Find where the given text appears and provide that cell's center as [x, y] coordinate. 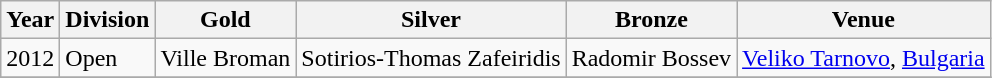
Open [108, 58]
Veliko Tarnovo, Bulgaria [864, 58]
Division [108, 20]
2012 [30, 58]
Venue [864, 20]
Silver [431, 20]
Year [30, 20]
Bronze [651, 20]
Radomir Bossev [651, 58]
Gold [226, 20]
Sotirios-Thomas Zafeiridis [431, 58]
Ville Broman [226, 58]
